Return (X, Y) of the center of cell containing provided text 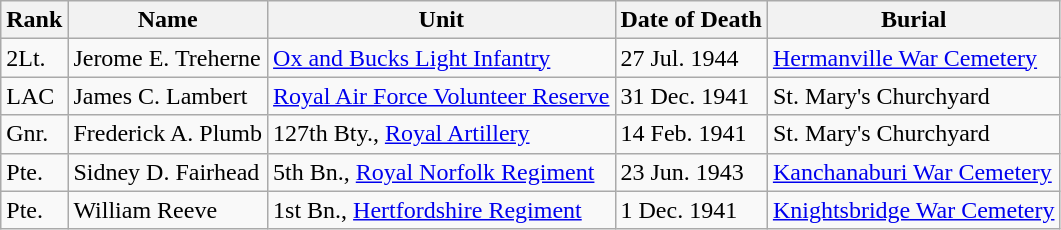
Kanchanaburi War Cemetery (914, 172)
Royal Air Force Volunteer Reserve (442, 96)
Knightsbridge War Cemetery (914, 210)
27 Jul. 1944 (691, 58)
31 Dec. 1941 (691, 96)
William Reeve (168, 210)
Frederick A. Plumb (168, 134)
Jerome E. Treherne (168, 58)
Date of Death (691, 20)
127th Bty., Royal Artillery (442, 134)
14 Feb. 1941 (691, 134)
Ox and Bucks Light Infantry (442, 58)
Burial (914, 20)
1st Bn., Hertfordshire Regiment (442, 210)
Unit (442, 20)
23 Jun. 1943 (691, 172)
2Lt. (34, 58)
LAC (34, 96)
Name (168, 20)
5th Bn., Royal Norfolk Regiment (442, 172)
Rank (34, 20)
Gnr. (34, 134)
Hermanville War Cemetery (914, 58)
Sidney D. Fairhead (168, 172)
1 Dec. 1941 (691, 210)
James C. Lambert (168, 96)
